Scan for the cell matching the given text and deliver its [x, y] coordinate at center. 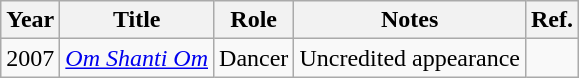
Ref. [552, 20]
2007 [30, 58]
Title [137, 20]
Year [30, 20]
Om Shanti Om [137, 58]
Uncredited appearance [410, 58]
Dancer [254, 58]
Role [254, 20]
Notes [410, 20]
